Return [x, y] of the center of cell containing provided text 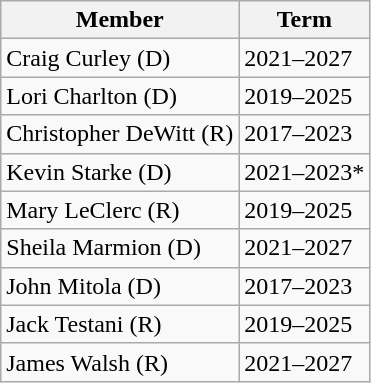
Jack Testani (R) [120, 324]
Craig Curley (D) [120, 58]
James Walsh (R) [120, 362]
Member [120, 20]
Mary LeClerc (R) [120, 210]
Christopher DeWitt (R) [120, 134]
2021–2023* [304, 172]
Lori Charlton (D) [120, 96]
Term [304, 20]
Kevin Starke (D) [120, 172]
John Mitola (D) [120, 286]
Sheila Marmion (D) [120, 248]
